Capture the cell that displays the provided text and extract its [X, Y] central coordinate. 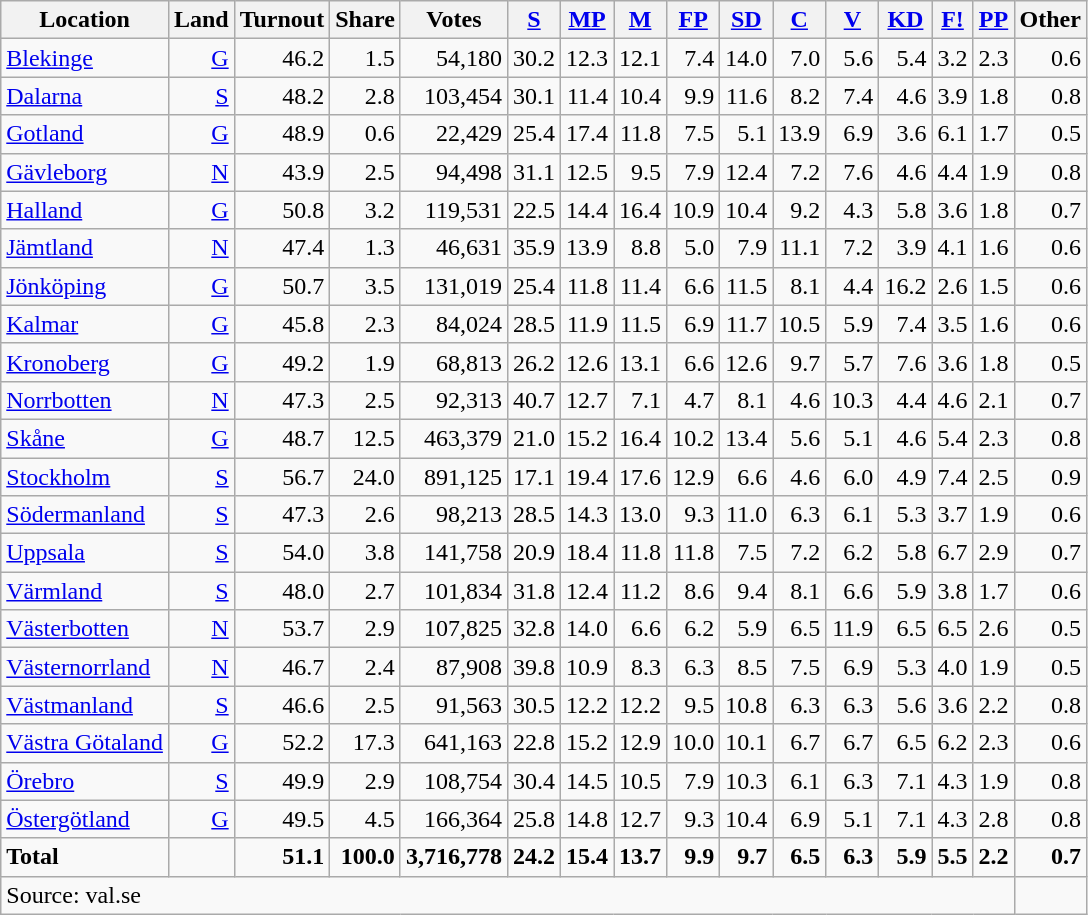
17.4 [588, 134]
463,379 [454, 438]
11.1 [800, 248]
39.8 [534, 667]
Blekinge [85, 58]
94,498 [454, 172]
54.0 [282, 553]
Land [201, 20]
3,716,778 [454, 857]
91,563 [454, 705]
13.1 [640, 362]
Värmland [85, 591]
54,180 [454, 58]
87,908 [454, 667]
Gävleborg [85, 172]
Västmanland [85, 705]
Turnout [282, 20]
25.8 [534, 819]
13.0 [640, 515]
641,163 [454, 743]
131,019 [454, 286]
30.4 [534, 781]
Share [366, 20]
F! [952, 20]
52.2 [282, 743]
2.7 [366, 591]
14.3 [588, 515]
26.2 [534, 362]
PP [994, 20]
MP [588, 20]
46.2 [282, 58]
KD [906, 20]
31.1 [534, 172]
46.7 [282, 667]
56.7 [282, 477]
68,813 [454, 362]
51.1 [282, 857]
31.8 [534, 591]
101,834 [454, 591]
16.2 [906, 286]
166,364 [454, 819]
5.7 [852, 362]
2.4 [366, 667]
Kalmar [85, 324]
14.5 [588, 781]
119,531 [454, 210]
108,754 [454, 781]
Jämtland [85, 248]
24.0 [366, 477]
Uppsala [85, 553]
17.1 [534, 477]
4.5 [366, 819]
Votes [454, 20]
Source: val.se [508, 895]
13.4 [746, 438]
Östergötland [85, 819]
30.2 [534, 58]
12.1 [640, 58]
35.9 [534, 248]
103,454 [454, 96]
Location [85, 20]
6.0 [852, 477]
11.0 [746, 515]
40.7 [534, 400]
50.7 [282, 286]
891,125 [454, 477]
46.6 [282, 705]
43.9 [282, 172]
Stockholm [85, 477]
17.3 [366, 743]
V [852, 20]
21.0 [534, 438]
18.4 [588, 553]
32.8 [534, 629]
22,429 [454, 134]
Gotland [85, 134]
45.8 [282, 324]
10.1 [746, 743]
53.7 [282, 629]
10.8 [746, 705]
8.8 [640, 248]
12.3 [588, 58]
Västra Götaland [85, 743]
24.2 [534, 857]
Södermanland [85, 515]
22.5 [534, 210]
8.2 [800, 96]
98,213 [454, 515]
4.1 [952, 248]
1.3 [366, 248]
5.5 [952, 857]
100.0 [366, 857]
0.9 [1050, 477]
Skåne [85, 438]
Dalarna [85, 96]
46,631 [454, 248]
48.2 [282, 96]
49.2 [282, 362]
13.7 [640, 857]
92,313 [454, 400]
10.0 [694, 743]
50.8 [282, 210]
11.6 [746, 96]
14.8 [588, 819]
84,024 [454, 324]
Örebro [85, 781]
Halland [85, 210]
8.3 [640, 667]
14.4 [588, 210]
4.7 [694, 400]
11.2 [640, 591]
11.7 [746, 324]
4.0 [952, 667]
49.5 [282, 819]
3.7 [952, 515]
Västernorrland [85, 667]
5.0 [694, 248]
48.0 [282, 591]
30.1 [534, 96]
19.4 [588, 477]
Total [85, 857]
C [800, 20]
30.5 [534, 705]
48.7 [282, 438]
8.5 [746, 667]
17.6 [640, 477]
SD [746, 20]
Other [1050, 20]
141,758 [454, 553]
Kronoberg [85, 362]
20.9 [534, 553]
Norrbotten [85, 400]
2.1 [994, 400]
107,825 [454, 629]
22.8 [534, 743]
9.2 [800, 210]
4.9 [906, 477]
Västerbotten [85, 629]
M [640, 20]
10.2 [694, 438]
49.9 [282, 781]
47.4 [282, 248]
48.9 [282, 134]
7.0 [800, 58]
15.4 [588, 857]
8.6 [694, 591]
9.4 [746, 591]
FP [694, 20]
Jönköping [85, 286]
